Detect which cell encompasses the target text, then output its (X, Y) center coordinate. 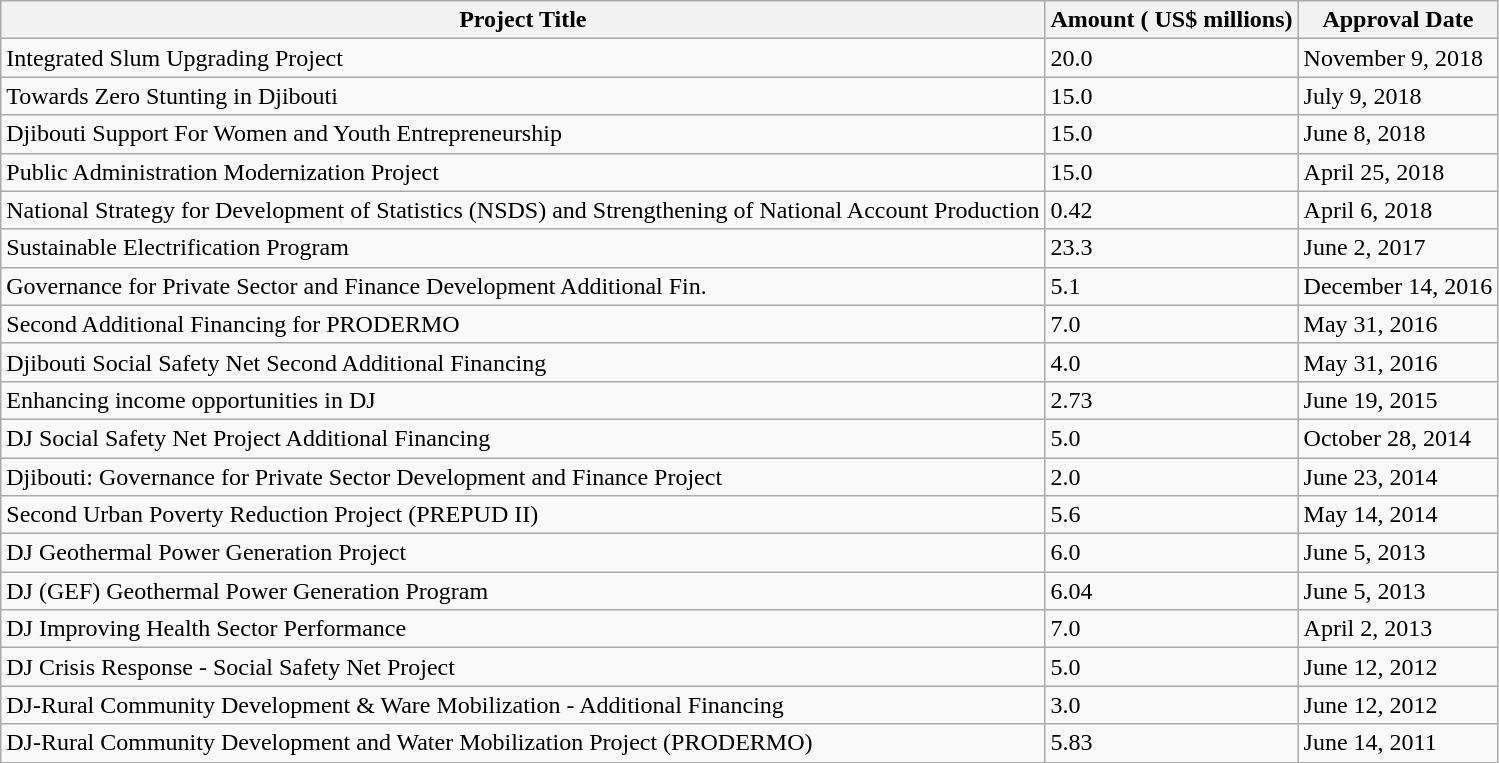
5.1 (1172, 286)
DJ-Rural Community Development and Water Mobilization Project (PRODERMO) (523, 743)
6.0 (1172, 553)
DJ Improving Health Sector Performance (523, 629)
National Strategy for Development of Statistics (NSDS) and Strengthening of National Account Production (523, 210)
23.3 (1172, 248)
May 14, 2014 (1398, 515)
4.0 (1172, 362)
April 25, 2018 (1398, 172)
Enhancing income opportunities in DJ (523, 400)
June 8, 2018 (1398, 134)
Djibouti: Governance for Private Sector Development and Finance Project (523, 477)
November 9, 2018 (1398, 58)
2.73 (1172, 400)
Governance for Private Sector and Finance Development Additional Fin. (523, 286)
Towards Zero Stunting in Djibouti (523, 96)
Project Title (523, 20)
October 28, 2014 (1398, 438)
July 9, 2018 (1398, 96)
5.6 (1172, 515)
December 14, 2016 (1398, 286)
Second Additional Financing for PRODERMO (523, 324)
6.04 (1172, 591)
DJ (GEF) Geothermal Power Generation Program (523, 591)
2.0 (1172, 477)
DJ Social Safety Net Project Additional Financing (523, 438)
DJ-Rural Community Development & Ware Mobilization - Additional Financing (523, 705)
Sustainable Electrification Program (523, 248)
5.83 (1172, 743)
June 2, 2017 (1398, 248)
April 6, 2018 (1398, 210)
April 2, 2013 (1398, 629)
Djibouti Social Safety Net Second Additional Financing (523, 362)
Public Administration Modernization Project (523, 172)
Djibouti Support For Women and Youth Entrepreneurship (523, 134)
June 14, 2011 (1398, 743)
Approval Date (1398, 20)
Integrated Slum Upgrading Project (523, 58)
DJ Geothermal Power Generation Project (523, 553)
June 19, 2015 (1398, 400)
Amount ( US$ millions) (1172, 20)
3.0 (1172, 705)
June 23, 2014 (1398, 477)
20.0 (1172, 58)
DJ Crisis Response - Social Safety Net Project (523, 667)
Second Urban Poverty Reduction Project (PREPUD II) (523, 515)
0.42 (1172, 210)
